For the text-containing cell, return its midpoint in (X, Y) coordinate format. 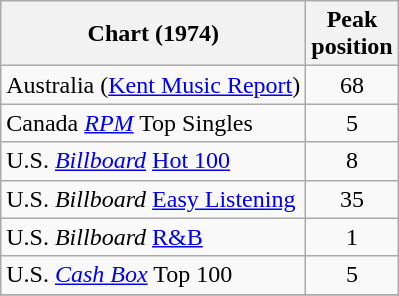
U.S. Billboard Hot 100 (154, 161)
1 (352, 237)
68 (352, 85)
Canada RPM Top Singles (154, 123)
Australia (Kent Music Report) (154, 85)
8 (352, 161)
35 (352, 199)
U.S. Cash Box Top 100 (154, 275)
U.S. Billboard R&B (154, 237)
Chart (1974) (154, 34)
U.S. Billboard Easy Listening (154, 199)
Peakposition (352, 34)
